Scan for the cell matching the given text and deliver its (x, y) coordinate at center. 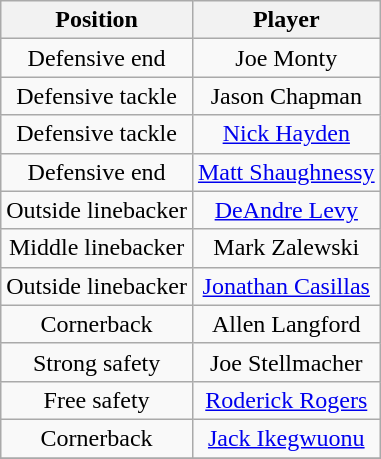
Joe Stellmacher (286, 362)
Middle linebacker (97, 248)
Matt Shaughnessy (286, 172)
Roderick Rogers (286, 400)
Free safety (97, 400)
DeAndre Levy (286, 210)
Jonathan Casillas (286, 286)
Strong safety (97, 362)
Player (286, 20)
Allen Langford (286, 324)
Jason Chapman (286, 96)
Jack Ikegwuonu (286, 438)
Joe Monty (286, 58)
Nick Hayden (286, 134)
Position (97, 20)
Mark Zalewski (286, 248)
